Extract the (x, y) coordinate from the center of the cell holding the provided text.  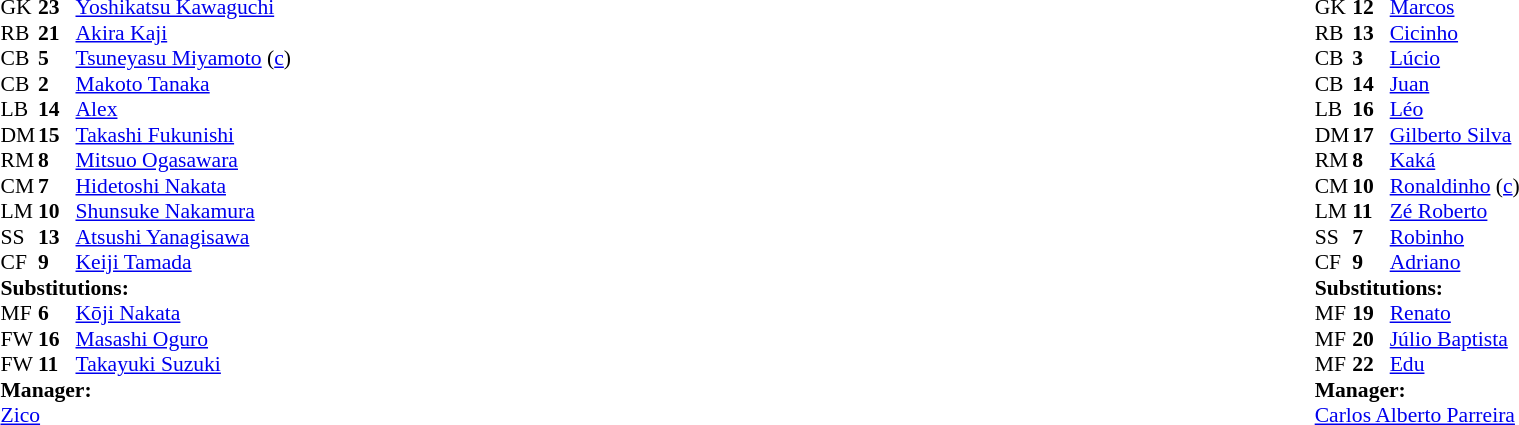
Akira Kaji (184, 33)
21 (57, 33)
Takashi Fukunishi (184, 135)
22 (1371, 365)
19 (1371, 313)
2 (57, 84)
Tsuneyasu Miyamoto (c) (184, 59)
Keiji Tamada (184, 263)
Makoto Tanaka (184, 84)
20 (1371, 339)
Mitsuo Ogasawara (184, 161)
17 (1371, 135)
6 (57, 313)
15 (57, 135)
Hidetoshi Nakata (184, 186)
5 (57, 59)
3 (1371, 59)
Masashi Oguro (184, 339)
Alex (184, 109)
Atsushi Yanagisawa (184, 237)
Kōji Nakata (184, 313)
Manager: (146, 390)
Shunsuke Nakamura (184, 211)
Substitutions: (146, 288)
Takayuki Suzuki (184, 365)
